Find where the given text appears and provide that cell's center as [x, y] coordinate. 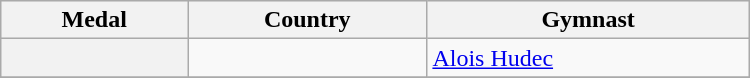
Gymnast [588, 20]
Medal [94, 20]
Country [308, 20]
Alois Hudec [588, 58]
